Return (x, y) of the center of cell containing provided text 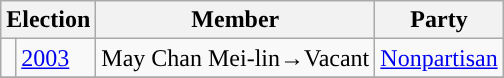
Member (236, 20)
Election (48, 20)
Nonpartisan (439, 58)
Party (439, 20)
2003 (56, 58)
May Chan Mei-lin→Vacant (236, 58)
